Extract the [X, Y] coordinate from the center of the cell holding the provided text.  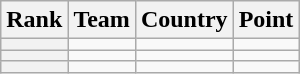
Team [102, 20]
Rank [34, 20]
Point [266, 20]
Country [184, 20]
